Find where the given text appears and provide that cell's center as [x, y] coordinate. 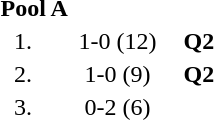
1-0 (9) [118, 74]
1-0 (12) [118, 41]
